Return [x, y] of the center of cell containing provided text 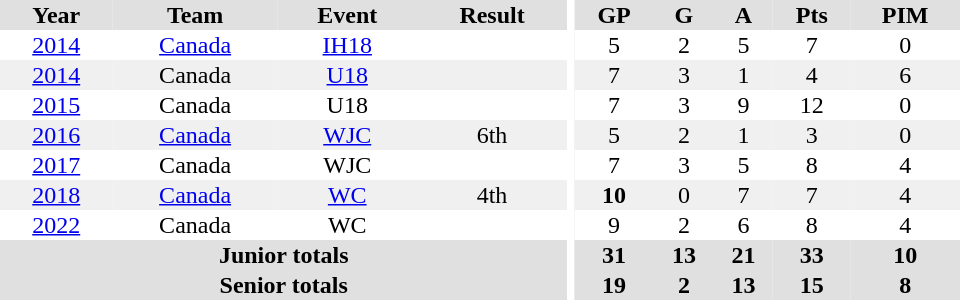
19 [614, 285]
31 [614, 255]
PIM [905, 15]
2022 [56, 225]
Year [56, 15]
G [684, 15]
A [744, 15]
Junior totals [284, 255]
2015 [56, 105]
12 [812, 105]
4th [492, 195]
Event [348, 15]
33 [812, 255]
2016 [56, 135]
2018 [56, 195]
Pts [812, 15]
Result [492, 15]
2017 [56, 165]
IH18 [348, 45]
GP [614, 15]
Senior totals [284, 285]
6th [492, 135]
Team [194, 15]
15 [812, 285]
21 [744, 255]
